Provide the (X, Y) coordinate of the cell's center where the given text is located.  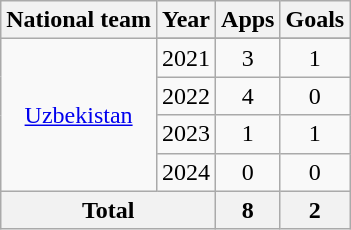
Total (108, 210)
2 (315, 210)
2024 (186, 172)
4 (248, 96)
3 (248, 58)
Apps (248, 20)
2022 (186, 96)
8 (248, 210)
National team (79, 20)
2021 (186, 58)
Uzbekistan (79, 115)
Year (186, 20)
Goals (315, 20)
2023 (186, 134)
